Extract the [X, Y] coordinate from the center of the cell holding the provided text.  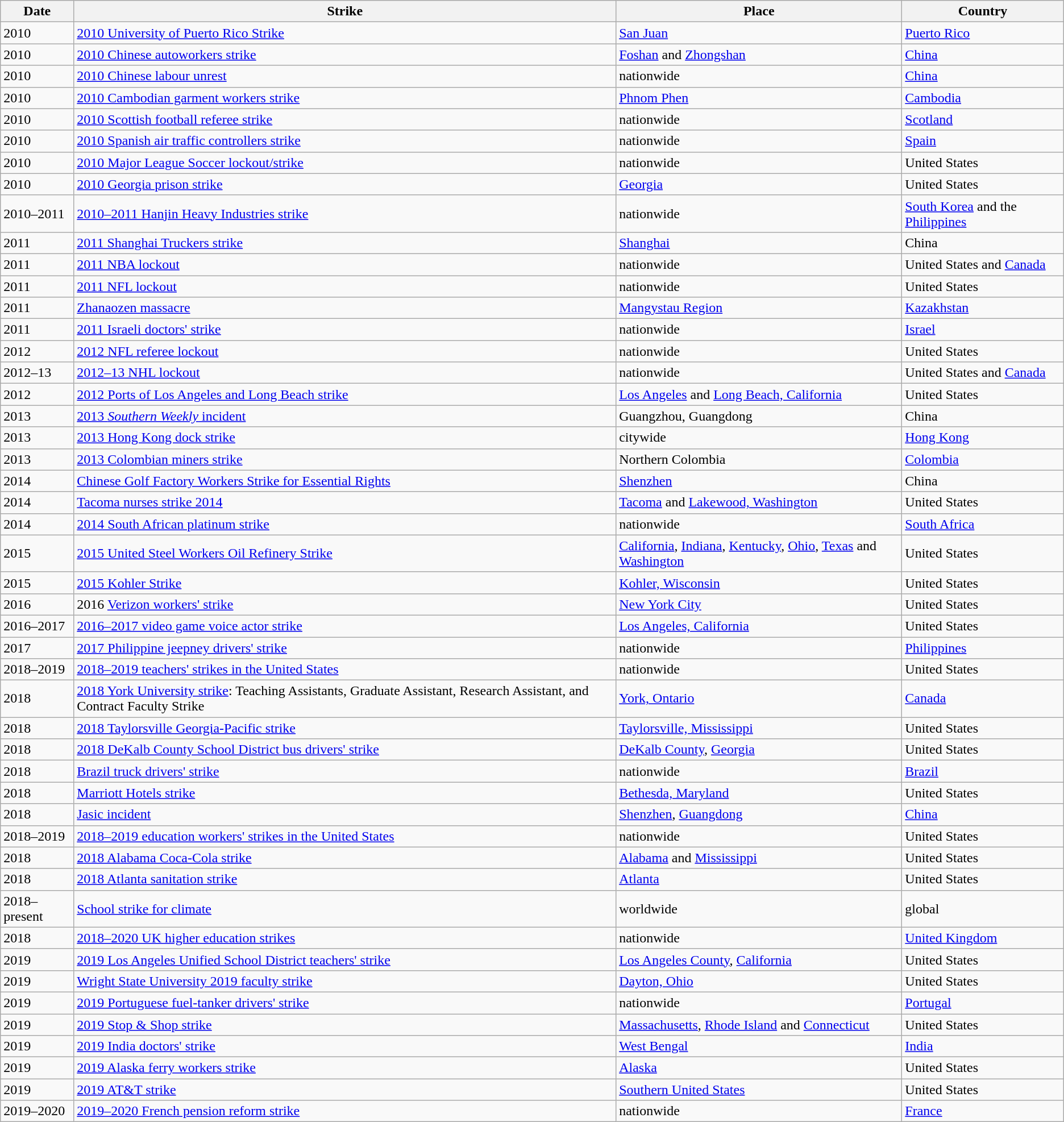
Foshan and Zhongshan [759, 55]
Shenzhen, Guangdong [759, 815]
2010 Spanish air traffic controllers strike [345, 141]
South Africa [983, 524]
2016 [38, 604]
2018–2020 UK higher education strikes [345, 938]
Scotland [983, 119]
2019–2020 [38, 1111]
Bethesda, Maryland [759, 793]
2011 NBA lockout [345, 264]
Brazil truck drivers' strike [345, 771]
Alaska [759, 1068]
worldwide [759, 908]
New York City [759, 604]
2013 Colombian miners strike [345, 459]
Philippines [983, 647]
York, Ontario [759, 699]
2010 Chinese autoworkers strike [345, 55]
2011 NFL lockout [345, 286]
Hong Kong [983, 438]
Los Angeles County, California [759, 959]
Northern Colombia [759, 459]
Shanghai [759, 243]
Dayton, Ohio [759, 981]
2018 Alabama Coca-Cola strike [345, 858]
Date [38, 11]
United Kingdom [983, 938]
2019–2020 French pension reform strike [345, 1111]
2018–present [38, 908]
2018–2019 teachers' strikes in the United States [345, 670]
2018 DeKalb County School District bus drivers' strike [345, 750]
Jasic incident [345, 815]
Tacoma nurses strike 2014 [345, 502]
Kohler, Wisconsin [759, 583]
2012–13 [38, 373]
South Korea and the Philippines [983, 214]
Phnom Phen [759, 98]
West Bengal [759, 1046]
Kazakhstan [983, 308]
2015 United Steel Workers Oil Refinery Strike [345, 554]
2013 Southern Weekly incident [345, 416]
2019 Los Angeles Unified School District teachers' strike [345, 959]
Spain [983, 141]
Mangystau Region [759, 308]
2012–13 NHL lockout [345, 373]
Chinese Golf Factory Workers Strike for Essential Rights [345, 481]
2018 Taylorsville Georgia-Pacific strike [345, 728]
Atlanta [759, 879]
Taylorsville, Mississippi [759, 728]
2012 Ports of Los Angeles and Long Beach strike [345, 394]
Cambodia [983, 98]
2019 India doctors' strike [345, 1046]
2010 Cambodian garment workers strike [345, 98]
2017 [38, 647]
Colombia [983, 459]
Israel [983, 330]
2010 University of Puerto Rico Strike [345, 33]
2015 Kohler Strike [345, 583]
2014 South African platinum strike [345, 524]
2010 Scottish football referee strike [345, 119]
Canada [983, 699]
Zhanaozen massacre [345, 308]
Wright State University 2019 faculty strike [345, 981]
2010 Major League Soccer lockout/strike [345, 163]
Massachusetts, Rhode Island and Connecticut [759, 1025]
2019 Stop & Shop strike [345, 1025]
2013 Hong Kong dock strike [345, 438]
Portugal [983, 1003]
Southern United States [759, 1090]
2019 AT&T strike [345, 1090]
India [983, 1046]
DeKalb County, Georgia [759, 750]
global [983, 908]
Marriott Hotels strike [345, 793]
France [983, 1111]
School strike for climate [345, 908]
Georgia [759, 184]
2010–2011 [38, 214]
Place [759, 11]
2018–2019 education workers' strikes in the United States [345, 836]
2019 Portuguese fuel-tanker drivers' strike [345, 1003]
2010 Chinese labour unrest [345, 76]
2016 Verizon workers' strike [345, 604]
Strike [345, 11]
2012 NFL referee lockout [345, 351]
2017 Philippine jeepney drivers' strike [345, 647]
2018 York University strike: Teaching Assistants, Graduate Assistant, Research Assistant, and Contract Faculty Strike [345, 699]
Puerto Rico [983, 33]
San Juan [759, 33]
Tacoma and Lakewood, Washington [759, 502]
Brazil [983, 771]
Shenzhen [759, 481]
2010 Georgia prison strike [345, 184]
Los Angeles, California [759, 626]
Guangzhou, Guangdong [759, 416]
2010–2011 Hanjin Heavy Industries strike [345, 214]
2016–2017 video game voice actor strike [345, 626]
citywide [759, 438]
Country [983, 11]
2016–2017 [38, 626]
2011 Shanghai Truckers strike [345, 243]
Los Angeles and Long Beach, California [759, 394]
2018 Atlanta sanitation strike [345, 879]
California, Indiana, Kentucky, Ohio, Texas and Washington [759, 554]
2011 Israeli doctors' strike [345, 330]
Alabama and Mississippi [759, 858]
2019 Alaska ferry workers strike [345, 1068]
